Search for the cell housing the specified text and yield its (X, Y) center coordinate. 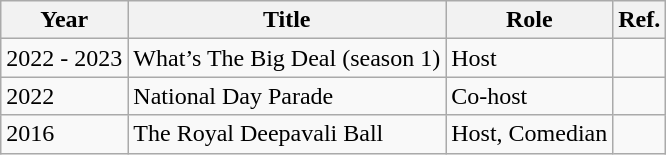
The Royal Deepavali Ball (287, 134)
2022 (64, 96)
Co-host (530, 96)
Year (64, 20)
Ref. (640, 20)
Host (530, 58)
Host, Comedian (530, 134)
National Day Parade (287, 96)
Title (287, 20)
What’s The Big Deal (season 1) (287, 58)
2022 - 2023 (64, 58)
2016 (64, 134)
Role (530, 20)
